Scan for the cell matching the given text and deliver its [X, Y] coordinate at center. 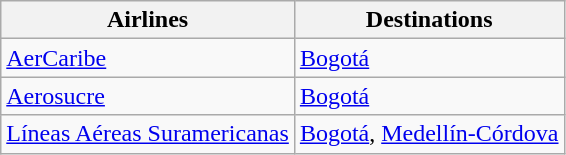
AerCaribe [148, 58]
Aerosucre [148, 96]
Airlines [148, 20]
Bogotá, Medellín-Córdova [429, 134]
Destinations [429, 20]
Líneas Aéreas Suramericanas [148, 134]
